Scan for the cell matching the given text and deliver its (x, y) coordinate at center. 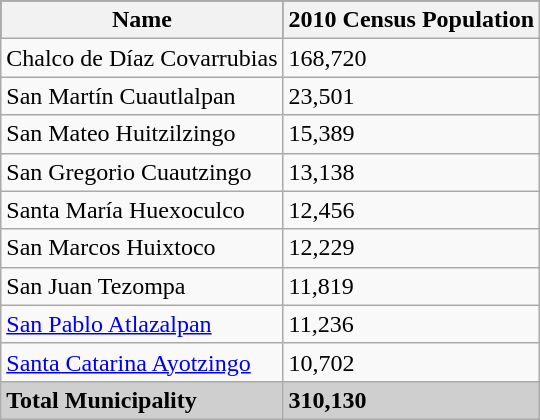
San Martín Cuautlalpan (142, 96)
San Pablo Atlazalpan (142, 324)
San Juan Tezompa (142, 286)
Santa María Huexoculco (142, 210)
Total Municipality (142, 400)
168,720 (411, 58)
310,130 (411, 400)
2010 Census Population (411, 20)
15,389 (411, 134)
San Marcos Huixtoco (142, 248)
13,138 (411, 172)
11,236 (411, 324)
12,229 (411, 248)
Santa Catarina Ayotzingo (142, 362)
10,702 (411, 362)
San Gregorio Cuautzingo (142, 172)
23,501 (411, 96)
Name (142, 20)
12,456 (411, 210)
San Mateo Huitzilzingo (142, 134)
Chalco de Díaz Covarrubias (142, 58)
11,819 (411, 286)
